Find where the given text appears and provide that cell's center as [x, y] coordinate. 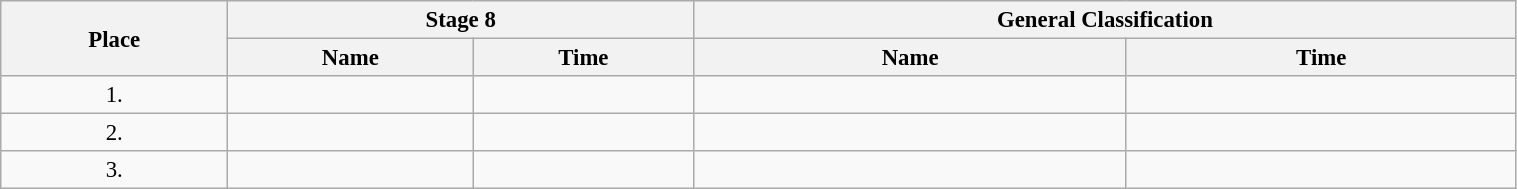
General Classification [1105, 20]
Place [114, 38]
2. [114, 133]
Stage 8 [461, 20]
3. [114, 170]
1. [114, 95]
